Find where the given text appears and provide that cell's center as (X, Y) coordinate. 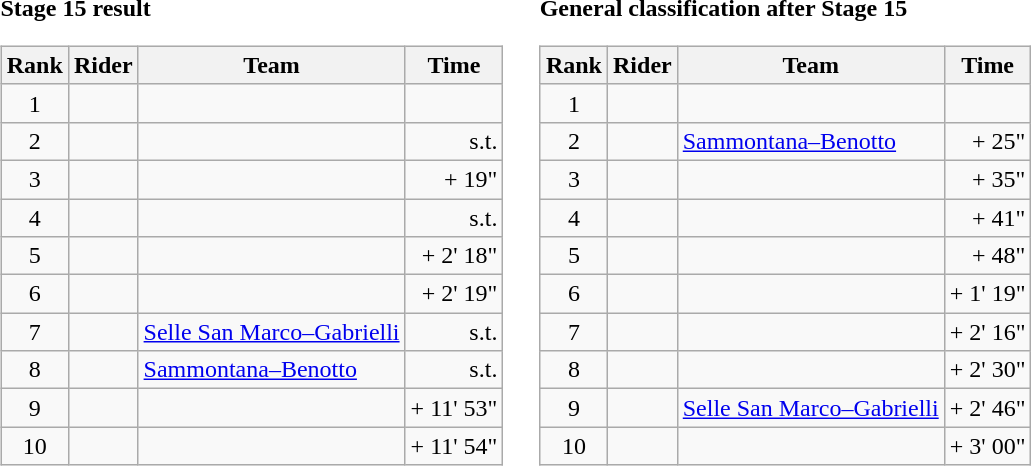
+ 2' 18" (454, 256)
+ 41" (988, 217)
+ 35" (988, 179)
+ 2' 46" (988, 408)
+ 2' 19" (454, 294)
+ 3' 00" (988, 446)
+ 11' 54" (454, 446)
+ 1' 19" (988, 294)
+ 11' 53" (454, 408)
+ 19" (454, 179)
+ 2' 16" (988, 332)
+ 48" (988, 256)
+ 2' 30" (988, 370)
+ 25" (988, 141)
